Return (x, y) of the center of cell containing provided text 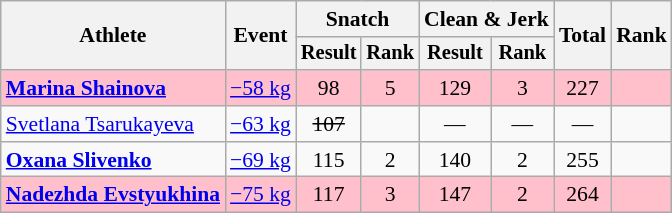
−63 kg (260, 124)
−75 kg (260, 195)
Svetlana Tsarukayeva (113, 124)
140 (455, 160)
Nadezhda Evstyukhina (113, 195)
Snatch (358, 19)
−58 kg (260, 88)
147 (455, 195)
264 (582, 195)
98 (329, 88)
Oxana Slivenko (113, 160)
Clean & Jerk (486, 19)
107 (329, 124)
117 (329, 195)
5 (390, 88)
129 (455, 88)
Total (582, 36)
255 (582, 160)
−69 kg (260, 160)
Marina Shainova (113, 88)
Athlete (113, 36)
115 (329, 160)
227 (582, 88)
Event (260, 36)
